Extract the (x, y) coordinate from the center of the cell holding the provided text.  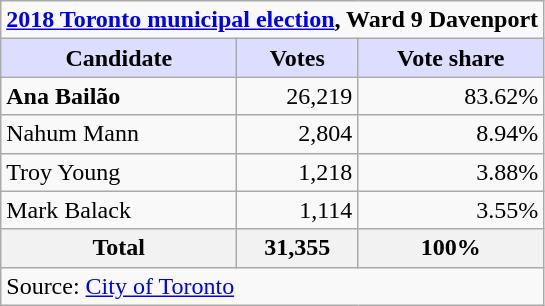
31,355 (298, 248)
Candidate (119, 58)
3.88% (451, 172)
Ana Bailão (119, 96)
26,219 (298, 96)
100% (451, 248)
Nahum Mann (119, 134)
Mark Balack (119, 210)
8.94% (451, 134)
Troy Young (119, 172)
2018 Toronto municipal election, Ward 9 Davenport (272, 20)
Vote share (451, 58)
1,114 (298, 210)
Total (119, 248)
2,804 (298, 134)
83.62% (451, 96)
Source: City of Toronto (272, 286)
1,218 (298, 172)
3.55% (451, 210)
Votes (298, 58)
